Capture the cell that displays the provided text and extract its [X, Y] central coordinate. 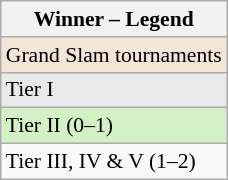
Tier III, IV & V (1–2) [114, 162]
Tier I [114, 90]
Grand Slam tournaments [114, 55]
Winner – Legend [114, 19]
Tier II (0–1) [114, 126]
